Capture the cell that displays the provided text and extract its (X, Y) central coordinate. 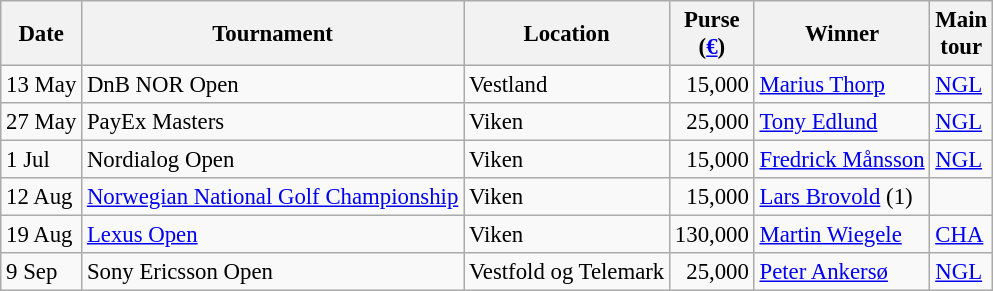
Maintour (962, 34)
Fredrick Månsson (842, 160)
Lexus Open (273, 235)
12 Aug (42, 197)
19 Aug (42, 235)
Martin Wiegele (842, 235)
CHA (962, 235)
1 Jul (42, 160)
27 May (42, 122)
Date (42, 34)
Nordialog Open (273, 160)
Marius Thorp (842, 85)
Purse(€) (712, 34)
PayEx Masters (273, 122)
Lars Brovold (1) (842, 197)
25,000 (712, 122)
Location (567, 34)
130,000 (712, 235)
Winner (842, 34)
Norwegian National Golf Championship (273, 197)
DnB NOR Open (273, 85)
13 May (42, 85)
Tony Edlund (842, 122)
Vestland (567, 85)
Tournament (273, 34)
